Find where the given text appears and provide that cell's center as (X, Y) coordinate. 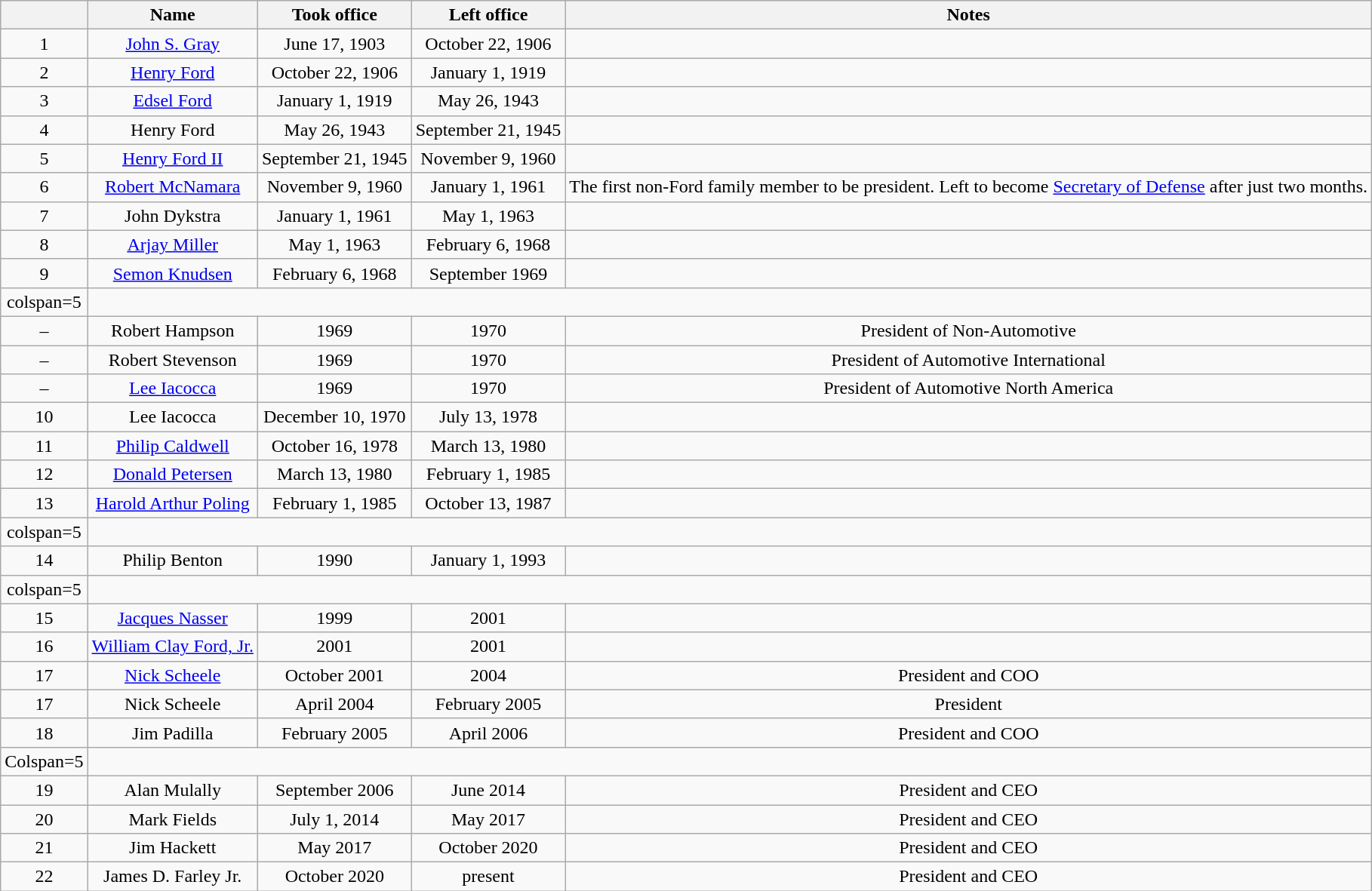
16 (44, 647)
4 (44, 130)
Arjay Miller (172, 244)
8 (44, 244)
11 (44, 446)
Jim Hackett (172, 848)
12 (44, 475)
2004 (488, 675)
President of Automotive North America (969, 389)
April 2006 (488, 733)
William Clay Ford, Jr. (172, 647)
President (969, 704)
14 (44, 561)
Semon Knudsen (172, 273)
John Dykstra (172, 216)
June 2014 (488, 790)
July 1, 2014 (334, 819)
3 (44, 101)
September 2006 (334, 790)
1999 (334, 618)
2 (44, 72)
Notes (969, 15)
October 16, 1978 (334, 446)
9 (44, 273)
The first non-Ford family member to be president. Left to become Secretary of Defense after just two months. (969, 187)
Henry Ford II (172, 158)
1990 (334, 561)
22 (44, 877)
13 (44, 503)
21 (44, 848)
James D. Farley Jr. (172, 877)
Mark Fields (172, 819)
Philip Benton (172, 561)
June 17, 1903 (334, 44)
Took office (334, 15)
President of Non-Automotive (969, 330)
October 2001 (334, 675)
September 1969 (488, 273)
Colspan=5 (44, 761)
Jim Padilla (172, 733)
July 13, 1978 (488, 417)
19 (44, 790)
Robert McNamara (172, 187)
October 13, 1987 (488, 503)
7 (44, 216)
December 10, 1970 (334, 417)
Name (172, 15)
present (488, 877)
15 (44, 618)
Donald Petersen (172, 475)
Philip Caldwell (172, 446)
10 (44, 417)
Jacques Nasser (172, 618)
Alan Mulally (172, 790)
Robert Hampson (172, 330)
18 (44, 733)
5 (44, 158)
1 (44, 44)
6 (44, 187)
Robert Stevenson (172, 360)
Left office (488, 15)
Harold Arthur Poling (172, 503)
20 (44, 819)
Edsel Ford (172, 101)
January 1, 1993 (488, 561)
President of Automotive International (969, 360)
John S. Gray (172, 44)
April 2004 (334, 704)
